Detect which cell encompasses the target text, then output its [X, Y] center coordinate. 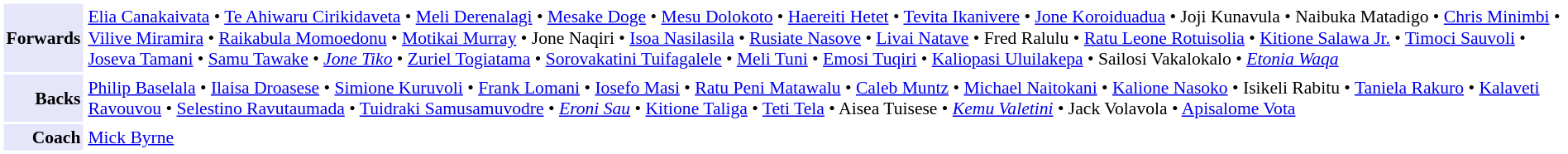
Mick Byrne [825, 137]
Forwards [43, 37]
Coach [43, 137]
Backs [43, 98]
